Output the [x, y] coordinate of the center of the cell containing the given text.  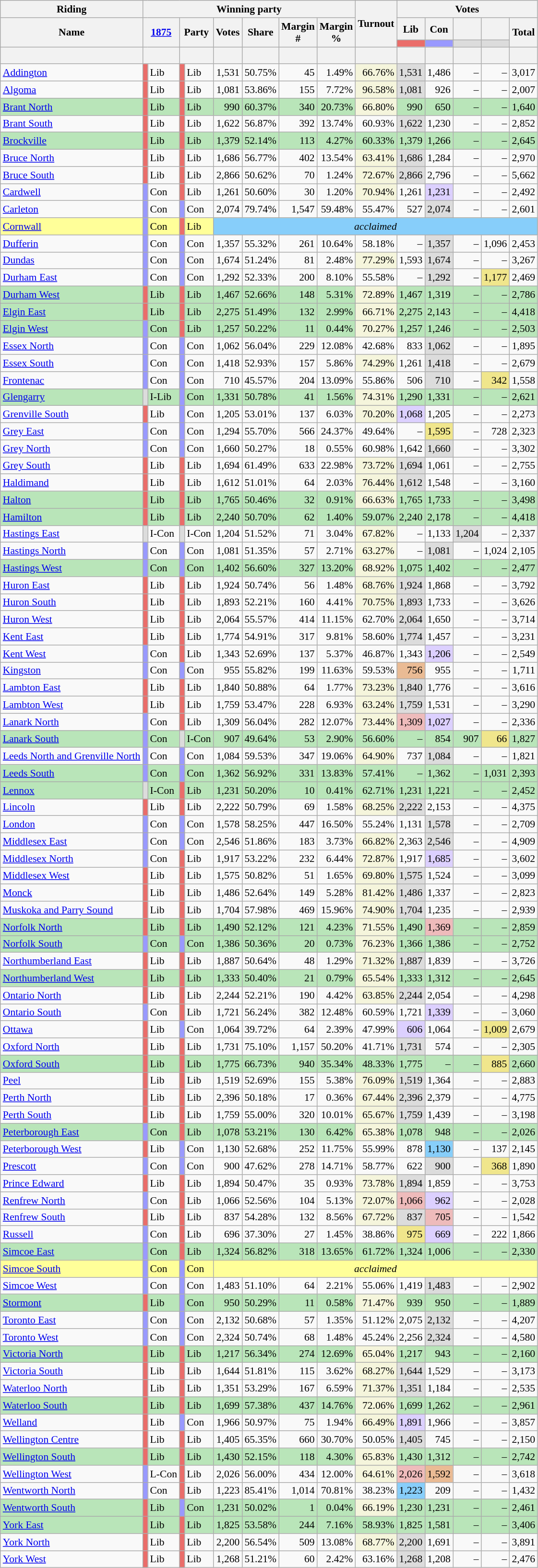
66.71% [376, 312]
50.22% [260, 329]
1,177 [495, 278]
1,542 [523, 1217]
1,890 [523, 1167]
2,323 [523, 432]
Glengarry [72, 397]
1,246 [439, 329]
0.36% [336, 1098]
63.24% [376, 705]
3,714 [523, 620]
63.85% [376, 995]
59.48% [336, 210]
228 [298, 705]
72.67% [376, 175]
1,031 [495, 773]
74.90% [376, 910]
48 [298, 961]
68.92% [376, 568]
1,548 [439, 483]
50.46% [260, 500]
342 [495, 380]
60.59% [376, 1013]
63.16% [376, 1559]
3,160 [523, 483]
Grey East [72, 432]
45.24% [376, 1337]
Algoma [72, 90]
Bruce North [72, 158]
Russell [72, 1235]
55.24% [376, 825]
1,457 [439, 637]
1,432 [523, 1491]
62 [298, 517]
50.40% [260, 979]
2.48% [336, 260]
47.99% [376, 1030]
Dufferin [72, 244]
38.23% [376, 1491]
368 [495, 1167]
1.40% [336, 517]
0.04% [336, 1508]
2,752 [523, 944]
Northumberland East [72, 961]
2.99% [336, 312]
200 [298, 278]
2.42% [336, 1559]
16.50% [336, 825]
10.64% [336, 244]
1,366 [411, 944]
2,535 [523, 1389]
2,256 [411, 1337]
327 [298, 568]
5.37% [336, 654]
885 [495, 1064]
1.20% [336, 192]
0.58% [336, 1303]
72.89% [376, 295]
45.57% [260, 380]
Riding [72, 9]
Victoria North [72, 1354]
274 [298, 1354]
1.24% [336, 175]
1,821 [523, 756]
3,891 [523, 1542]
58.25% [260, 825]
Margin% [336, 33]
1,364 [439, 1081]
50.82% [260, 876]
51.86% [260, 842]
282 [298, 722]
1,157 [298, 1047]
60.98% [376, 448]
Essex North [72, 346]
52.15% [260, 1457]
Leeds South [72, 773]
Stormont [72, 1303]
Addington [72, 73]
67.82% [376, 534]
414 [298, 620]
50.02% [260, 1508]
Wellington West [72, 1474]
669 [439, 1235]
650 [439, 107]
149 [298, 893]
7.16% [336, 1525]
0.41% [336, 790]
Brant South [72, 124]
Lincoln [72, 807]
2,961 [523, 1405]
2,852 [523, 124]
14.71% [336, 1167]
50.78% [260, 397]
3,267 [523, 260]
Lennox [72, 790]
104 [298, 1201]
53 [298, 739]
469 [298, 910]
2.03% [336, 483]
75.10% [260, 1047]
Middlesex North [72, 859]
1.77% [336, 688]
2,105 [523, 551]
2,393 [523, 773]
51.35% [260, 551]
728 [495, 432]
167 [298, 1389]
50.29% [260, 1303]
5.13% [336, 1201]
1,339 [439, 1013]
41 [298, 397]
Monck [72, 893]
73.23% [376, 688]
12.48% [336, 1013]
42.68% [376, 346]
2,939 [523, 910]
2,379 [439, 1098]
Share [260, 33]
2,143 [439, 312]
74.29% [376, 363]
York North [72, 1542]
Cardwell [72, 192]
447 [298, 825]
1,827 [523, 739]
51.12% [376, 1320]
57.98% [260, 910]
Party [197, 33]
2,476 [523, 1559]
5.31% [336, 295]
56.87% [260, 124]
55.47% [376, 210]
Lambton West [72, 705]
3,017 [523, 73]
Toronto West [72, 1337]
252 [298, 1149]
6.44% [336, 859]
3,290 [523, 705]
317 [298, 637]
2.21% [336, 1286]
878 [411, 1149]
60.33% [376, 141]
30.70% [336, 1440]
1,235 [439, 910]
2,970 [523, 158]
1,581 [439, 1525]
3,618 [523, 1474]
392 [298, 124]
10.01% [336, 1115]
70.20% [376, 414]
3,198 [523, 1115]
1,558 [523, 380]
56.00% [260, 1474]
2,305 [523, 1047]
437 [298, 1405]
Grey North [72, 448]
59.07% [376, 517]
Middlesex West [72, 876]
261 [298, 244]
85.41% [260, 1491]
3.73% [336, 842]
50.68% [260, 1320]
Hastings West [72, 568]
1,075 [411, 568]
65.83% [376, 1457]
Leeds North and Grenville North [72, 756]
Peterborough East [72, 1132]
2,796 [439, 175]
3,406 [523, 1525]
56.82% [260, 1252]
Renfrew North [72, 1201]
1.56% [336, 397]
Renfrew South [72, 1217]
Lanark South [72, 739]
833 [411, 346]
1.35% [336, 1320]
68.25% [376, 807]
56.34% [260, 1354]
Norfolk North [72, 927]
46.87% [376, 654]
1,337 [439, 893]
1,369 [439, 927]
10 [298, 790]
52.66% [260, 295]
3,099 [523, 876]
2,336 [523, 722]
1,014 [298, 1491]
4,375 [523, 807]
2,902 [523, 1286]
320 [298, 1115]
1.65% [336, 876]
51.81% [260, 1371]
1,206 [439, 654]
2,160 [523, 1354]
1,024 [495, 551]
57.41% [376, 773]
3,753 [523, 1183]
69.80% [376, 876]
509 [298, 1542]
606 [411, 1030]
70.27% [376, 329]
Peterborough West [72, 1149]
39.72% [260, 1030]
19.06% [336, 756]
1.29% [336, 961]
278 [298, 1167]
73.78% [376, 1183]
Hamilton [72, 517]
50.60% [260, 192]
64.61% [376, 1474]
1,262 [439, 1405]
Perth North [72, 1098]
15.96% [336, 910]
Simcoe South [72, 1269]
53.58% [260, 1525]
73.44% [376, 722]
17 [298, 1098]
0.55% [336, 448]
4.42% [336, 995]
Cornwall [72, 226]
Wellington Centre [72, 1440]
6.93% [336, 705]
4,580 [523, 1337]
12.08% [336, 346]
1,595 [439, 432]
3,616 [523, 688]
Simcoe West [72, 1286]
Carleton [72, 210]
Peel [72, 1081]
1,131 [411, 825]
York West [72, 1559]
13.83% [336, 773]
222 [495, 1235]
Essex South [72, 363]
Grenville South [72, 414]
4,775 [523, 1098]
65.67% [376, 1115]
52.33% [260, 278]
1,068 [411, 414]
65.54% [376, 979]
Brant North [72, 107]
76.44% [376, 483]
14.76% [336, 1405]
13.20% [336, 568]
Middlesex East [72, 842]
76.23% [376, 944]
72.06% [376, 1405]
1,284 [439, 158]
1,524 [439, 876]
53.01% [260, 414]
Ottawa [72, 1030]
74.31% [376, 397]
737 [411, 756]
4.27% [336, 141]
1875 [161, 33]
4.23% [336, 927]
60 [298, 1559]
1,868 [439, 585]
9.81% [336, 637]
57.38% [260, 1405]
190 [298, 995]
51.52% [260, 534]
I-Lib [164, 397]
2,145 [523, 1149]
331 [298, 773]
622 [411, 1167]
4.30% [336, 1457]
50.36% [260, 944]
2,453 [523, 244]
3,726 [523, 961]
67.72% [376, 1217]
Norfolk South [72, 944]
52.93% [260, 363]
232 [298, 859]
118 [298, 1457]
60.37% [260, 107]
5.38% [336, 1081]
54.28% [260, 1217]
70.75% [376, 602]
Halton [72, 500]
41.71% [376, 1047]
2,273 [523, 414]
71.47% [376, 1303]
854 [439, 739]
51.01% [260, 483]
13.65% [336, 1252]
51.49% [260, 312]
53.86% [260, 90]
21 [298, 979]
2,150 [523, 1440]
Brockville [72, 141]
54.91% [260, 637]
Waterloo North [72, 1389]
2,621 [523, 397]
55.32% [260, 244]
2,742 [523, 1457]
81 [298, 260]
1 [298, 1508]
1,891 [411, 1423]
Wentworth North [72, 1491]
1,547 [298, 210]
975 [411, 1235]
50.64% [260, 961]
340 [298, 107]
51.10% [260, 1286]
50.47% [260, 1183]
2,054 [439, 995]
1,859 [439, 1183]
157 [298, 363]
65.38% [376, 1132]
11.63% [336, 671]
Welland [72, 1423]
3,857 [523, 1423]
53.21% [260, 1132]
962 [439, 1201]
943 [439, 1354]
55.86% [376, 380]
1,096 [495, 244]
2,330 [523, 1252]
55.70% [260, 432]
2,709 [523, 825]
Total [523, 33]
13.74% [336, 124]
62.71% [376, 790]
18 [298, 448]
55.06% [376, 1286]
6.03% [336, 414]
71 [298, 534]
Victoria South [72, 1371]
56.24% [260, 1013]
Durham West [72, 295]
63.41% [376, 158]
5.86% [336, 363]
11.15% [336, 620]
Huron East [72, 585]
1,593 [411, 260]
926 [439, 90]
1,895 [523, 346]
130 [298, 1132]
506 [411, 380]
Perth South [72, 1115]
22.98% [336, 466]
Muskoka and Parry Sound [72, 910]
58.77% [376, 1167]
50.27% [260, 448]
160 [298, 602]
1,529 [439, 1371]
1,776 [439, 688]
2,823 [523, 893]
8.56% [336, 1217]
1,208 [439, 1559]
47.62% [260, 1167]
1,866 [523, 1235]
756 [411, 671]
72.07% [376, 1201]
1,439 [439, 1115]
62.70% [376, 620]
2,363 [411, 842]
68 [298, 1337]
66 [495, 739]
66.49% [376, 1423]
58.60% [376, 637]
Hastings East [72, 534]
67.44% [376, 1098]
12.07% [336, 722]
3.62% [336, 1371]
96.58% [376, 90]
68.77% [376, 1542]
50.79% [260, 807]
56.92% [260, 773]
65.04% [376, 1354]
2,028 [523, 1201]
148 [298, 295]
37.30% [260, 1235]
1,642 [411, 448]
939 [411, 1303]
52.56% [260, 1201]
13.09% [336, 380]
113 [298, 141]
38.86% [376, 1235]
56.77% [260, 158]
2,153 [439, 807]
3,060 [523, 1013]
318 [298, 1252]
79.74% [260, 210]
3,173 [523, 1371]
71.32% [376, 961]
70 [298, 175]
2,337 [523, 534]
633 [298, 466]
50.18% [260, 1098]
11.75% [336, 1149]
2,660 [523, 1064]
0.44% [336, 329]
209 [439, 1491]
35 [298, 1183]
1,266 [439, 141]
30 [298, 192]
2,755 [523, 466]
68.76% [376, 585]
Prince Edward [72, 1183]
53.22% [260, 859]
1,889 [523, 1303]
745 [439, 1440]
Northumberland West [72, 979]
2,601 [523, 210]
3,626 [523, 602]
50.75% [260, 73]
63.27% [376, 551]
1,319 [439, 295]
Waterloo South [72, 1405]
55.00% [260, 1115]
2,469 [523, 278]
20.73% [336, 107]
Ontario South [72, 1013]
66.82% [376, 842]
70.81% [336, 1491]
56 [298, 585]
75 [298, 1423]
4,909 [523, 842]
Grey South [72, 466]
64.90% [376, 756]
Dundas [72, 260]
51 [298, 876]
1,691 [439, 1542]
2,859 [523, 927]
52.14% [260, 141]
72.87% [376, 859]
2.39% [336, 1030]
4,207 [523, 1320]
Elgin West [72, 329]
Lanark North [72, 722]
199 [298, 671]
73.72% [376, 466]
2,549 [523, 654]
Winning party [249, 9]
70.94% [376, 192]
35.34% [336, 1064]
55.57% [260, 620]
2,786 [523, 295]
0.73% [336, 944]
1,027 [439, 722]
229 [298, 346]
6.59% [336, 1389]
3,602 [523, 859]
1,640 [523, 107]
3,302 [523, 448]
527 [411, 210]
7.72% [336, 90]
347 [298, 756]
5.28% [336, 893]
45 [298, 73]
24.37% [336, 432]
53.47% [260, 705]
61.72% [376, 1252]
66.19% [376, 1508]
2,492 [523, 192]
1,221 [439, 790]
Bruce South [72, 175]
4.41% [336, 602]
50.62% [260, 175]
696 [228, 1235]
61.49% [260, 466]
13.08% [336, 1542]
1.49% [336, 73]
2.71% [336, 551]
121 [298, 927]
55.99% [376, 1149]
56.54% [260, 1542]
Huron South [72, 602]
1,006 [439, 1252]
4,298 [523, 995]
66.76% [376, 73]
81.42% [376, 893]
2,075 [411, 1320]
204 [298, 380]
382 [298, 1013]
244 [298, 1525]
1,419 [411, 1286]
London [72, 825]
1,685 [439, 859]
Lambton East [72, 688]
Durham East [72, 278]
55.58% [376, 278]
5,662 [523, 175]
1,133 [439, 534]
Huron West [72, 620]
1,592 [439, 1474]
1.45% [336, 1235]
50.05% [376, 1440]
1,839 [439, 961]
12.00% [336, 1474]
Prescott [72, 1167]
20 [298, 944]
1,184 [439, 1389]
0.93% [336, 1183]
L-Con [164, 1474]
53.29% [260, 1389]
940 [298, 1064]
8.10% [336, 278]
3,231 [523, 637]
50.88% [260, 688]
1,650 [439, 620]
Kingston [72, 671]
Name [72, 33]
66.80% [376, 107]
Turnout [376, 24]
Haldimand [72, 483]
705 [439, 1217]
2,461 [523, 1508]
Frontenac [72, 380]
71.37% [376, 1389]
27 [298, 1235]
1,290 [411, 397]
77.29% [376, 260]
76.09% [376, 1081]
1.94% [336, 1423]
183 [298, 842]
2,477 [523, 568]
115 [298, 1371]
3,792 [523, 585]
566 [298, 432]
50.70% [260, 517]
6.42% [336, 1132]
1,294 [228, 432]
3.04% [336, 534]
Hastings North [72, 551]
402 [298, 158]
574 [439, 1047]
Simcoe East [72, 1252]
Wentworth South [72, 1508]
52.64% [260, 893]
68.27% [376, 1371]
2,503 [523, 329]
50.97% [260, 1423]
55.82% [260, 671]
1,711 [523, 671]
Oxford North [72, 1047]
69 [298, 807]
Wellington South [72, 1457]
58.18% [376, 244]
65.35% [260, 1440]
52.12% [260, 927]
13.54% [336, 158]
1,061 [439, 466]
1.58% [336, 807]
58.93% [376, 1525]
2.90% [336, 739]
Toronto East [72, 1320]
Ontario North [72, 995]
12.69% [336, 1354]
66.73% [260, 1064]
2,178 [439, 517]
1,009 [495, 1030]
60.93% [376, 124]
2,452 [523, 790]
2,007 [523, 90]
51.21% [260, 1559]
71.55% [376, 927]
66.63% [376, 500]
660 [298, 1440]
0.91% [336, 500]
434 [298, 1474]
Margin# [298, 33]
948 [439, 1132]
52.68% [260, 1149]
48.33% [376, 1064]
0.79% [336, 979]
51.24% [260, 260]
Kent West [72, 654]
Elgin East [72, 312]
2,883 [523, 1081]
York East [72, 1525]
32 [298, 500]
Kent East [72, 637]
Oxford South [72, 1064]
3,498 [523, 500]
